Detect which cell encompasses the target text, then output its [x, y] center coordinate. 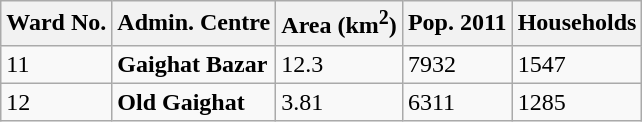
6311 [457, 102]
11 [56, 64]
Area (km2) [340, 24]
Ward No. [56, 24]
3.81 [340, 102]
Households [577, 24]
7932 [457, 64]
1285 [577, 102]
Gaighat Bazar [194, 64]
Old Gaighat [194, 102]
Pop. 2011 [457, 24]
12.3 [340, 64]
12 [56, 102]
1547 [577, 64]
Admin. Centre [194, 24]
